For the text-containing cell, return its midpoint in (X, Y) coordinate format. 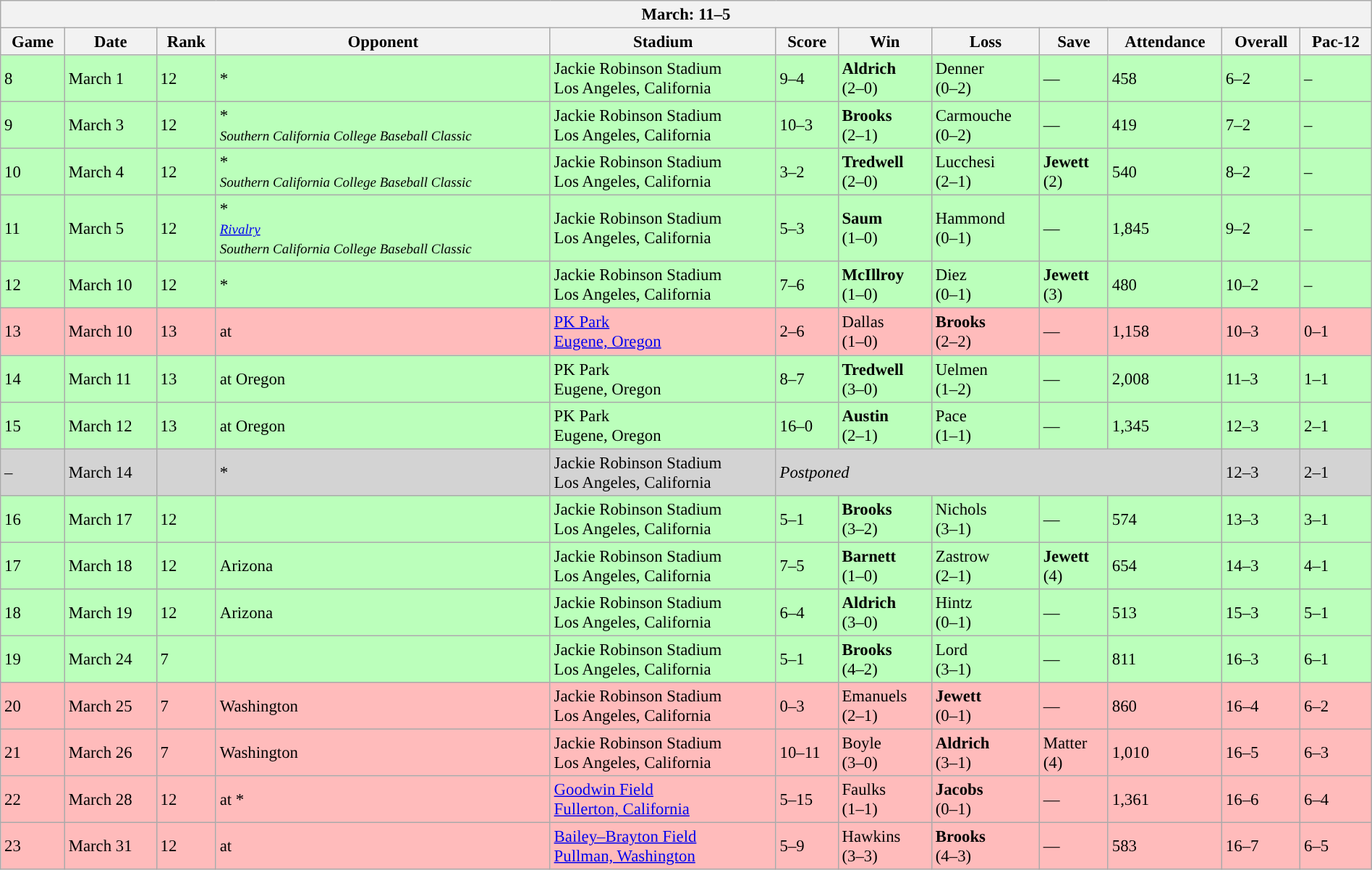
Nichols (3–1) (986, 518)
March: 11–5 (686, 14)
Brooks (4–2) (884, 659)
2,008 (1165, 378)
Aldrich (3–0) (884, 612)
10 (33, 172)
Jewett (2) (1074, 172)
March 31 (110, 845)
Jacobs(0–1) (986, 799)
16–6 (1261, 799)
540 (1165, 172)
Goodwin FieldFullerton, California (663, 799)
16–7 (1261, 845)
Tredwell (2–0) (884, 172)
Postponed (999, 472)
Hintz (0–1) (986, 612)
10–11 (807, 753)
1–1 (1336, 378)
6–5 (1336, 845)
6–3 (1336, 753)
16 (33, 518)
Win (884, 41)
March 19 (110, 612)
11–3 (1261, 378)
4–1 (1336, 566)
3–1 (1336, 518)
15–3 (1261, 612)
6–1 (1336, 659)
9–4 (807, 78)
Denner (0–2) (986, 78)
March 18 (110, 566)
20 (33, 706)
Zastrow (2–1) (986, 566)
March 28 (110, 799)
Date (110, 41)
Faulks(1–1) (884, 799)
March 14 (110, 472)
Bailey–Brayton FieldPullman, Washington (663, 845)
Loss (986, 41)
Opponent (383, 41)
419 (1165, 126)
22 (33, 799)
Lord (3–1) (986, 659)
Game (33, 41)
19 (33, 659)
Austin (2–1) (884, 426)
8–7 (807, 378)
0–1 (1336, 331)
Save (1074, 41)
Hawkins (3–3) (884, 845)
at * (383, 799)
Brooks(4–3) (986, 845)
14–3 (1261, 566)
March 12 (110, 426)
8 (33, 78)
March 4 (110, 172)
13–3 (1261, 518)
513 (1165, 612)
Barnett (1–0) (884, 566)
March 24 (110, 659)
1,158 (1165, 331)
14 (33, 378)
Jewett (3) (1074, 285)
1,010 (1165, 753)
8–2 (1261, 172)
16–5 (1261, 753)
15 (33, 426)
Brooks (2–1) (884, 126)
5–9 (807, 845)
Overall (1261, 41)
Pac-12 (1336, 41)
Boyle (3–0) (884, 753)
23 (33, 845)
583 (1165, 845)
Saum (1–0) (884, 229)
Pace (1–1) (986, 426)
21 (33, 753)
18 (33, 612)
5–3 (807, 229)
1,361 (1165, 799)
574 (1165, 518)
Emanuels (2–1) (884, 706)
10–2 (1261, 285)
Score (807, 41)
March 1 (110, 78)
654 (1165, 566)
458 (1165, 78)
16–4 (1261, 706)
Uelmen (1–2) (986, 378)
Matter(4) (1074, 753)
March 26 (110, 753)
Diez (0–1) (986, 285)
480 (1165, 285)
March 11 (110, 378)
March 25 (110, 706)
Lucchesi (2–1) (986, 172)
*RivalrySouthern California College Baseball Classic (383, 229)
3–2 (807, 172)
11 (33, 229)
Brooks (3–2) (884, 518)
7–6 (807, 285)
17 (33, 566)
Jewett (4) (1074, 566)
Attendance (1165, 41)
9–2 (1261, 229)
Jewett (0–1) (986, 706)
2–6 (807, 331)
March 5 (110, 229)
Aldrich (2–0) (884, 78)
860 (1165, 706)
Brooks (2–2) (986, 331)
5–15 (807, 799)
16–3 (1261, 659)
16–0 (807, 426)
Carmouche (0–2) (986, 126)
McIllroy (1–0) (884, 285)
Tredwell (3–0) (884, 378)
Stadium (663, 41)
811 (1165, 659)
Dallas (1–0) (884, 331)
March 3 (110, 126)
Hammond (0–1) (986, 229)
7–5 (807, 566)
March 17 (110, 518)
1,845 (1165, 229)
7–2 (1261, 126)
9 (33, 126)
0–3 (807, 706)
1,345 (1165, 426)
Aldrich(3–1) (986, 753)
Rank (186, 41)
